Search for the cell housing the specified text and yield its [X, Y] center coordinate. 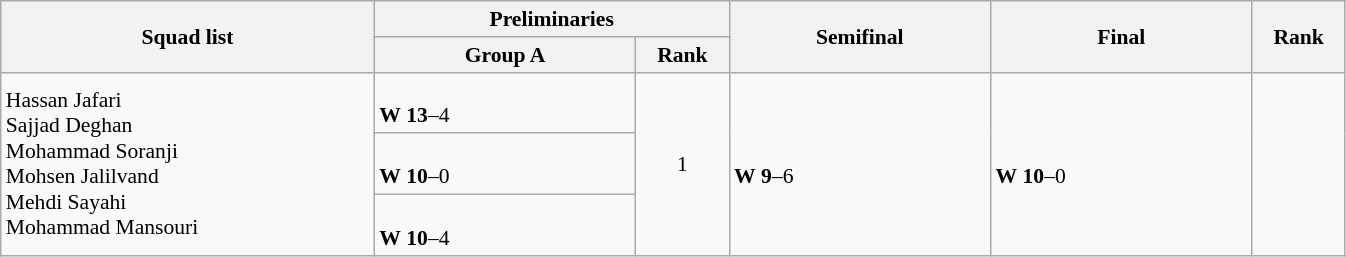
W 9–6 [860, 164]
Squad list [188, 36]
Hassan JafariSajjad DeghanMohammad Soranji Mohsen JalilvandMehdi SayahiMohammad Mansouri [188, 164]
W 10–4 [504, 226]
W 13–4 [504, 102]
Group A [504, 55]
Semifinal [860, 36]
1 [682, 164]
Final [1120, 36]
Preliminaries [552, 19]
